Search for the cell housing the specified text and yield its [X, Y] center coordinate. 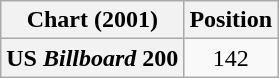
US Billboard 200 [92, 58]
Chart (2001) [92, 20]
Position [231, 20]
142 [231, 58]
